Scan for the cell matching the given text and deliver its [x, y] coordinate at center. 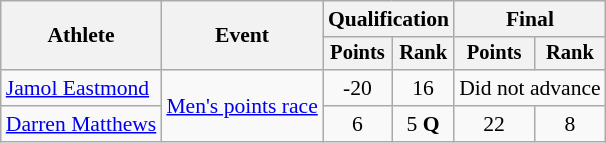
Athlete [82, 36]
22 [494, 124]
Men's points race [242, 106]
Final [530, 19]
-20 [358, 88]
Did not advance [530, 88]
6 [358, 124]
8 [570, 124]
Event [242, 36]
Qualification [388, 19]
Jamol Eastmond [82, 88]
16 [423, 88]
5 Q [423, 124]
Darren Matthews [82, 124]
